Search for the cell housing the specified text and yield its (x, y) center coordinate. 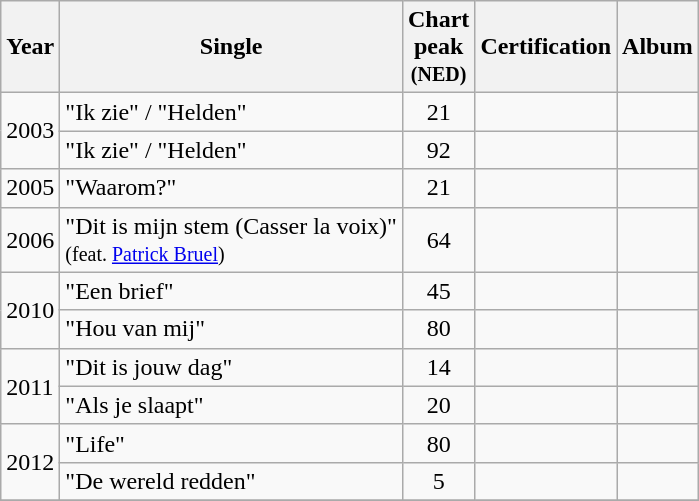
2011 (30, 386)
2006 (30, 240)
20 (438, 405)
"Waarom?" (232, 188)
"Dit is mijn stem (Casser la voix)" (feat. Patrick Bruel) (232, 240)
2012 (30, 462)
2010 (30, 310)
45 (438, 291)
Year (30, 47)
5 (438, 481)
"Als je slaapt" (232, 405)
64 (438, 240)
Single (232, 47)
Certification (546, 47)
Chart peak(NED) (438, 47)
2003 (30, 131)
"Dit is jouw dag" (232, 367)
"Een brief" (232, 291)
"Life" (232, 443)
14 (438, 367)
2005 (30, 188)
"De wereld redden" (232, 481)
92 (438, 150)
Album (658, 47)
"Hou van mij" (232, 329)
